Capture the cell that displays the provided text and extract its [X, Y] central coordinate. 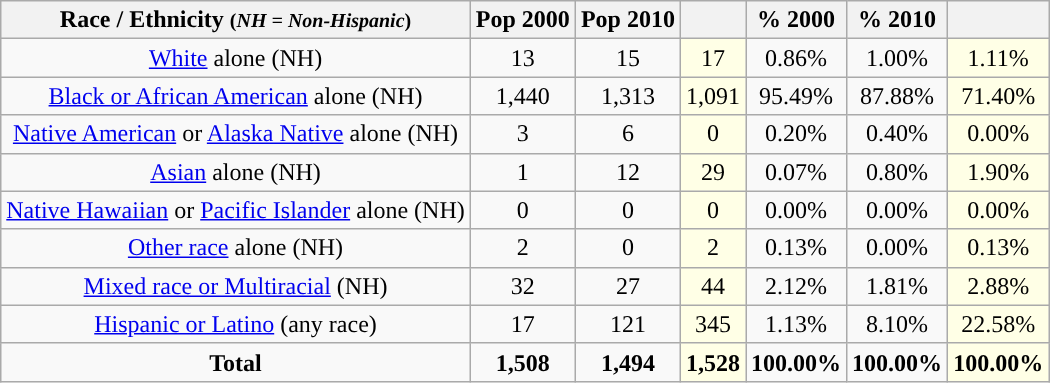
0.80% [898, 172]
1 [522, 172]
1.81% [898, 286]
White alone (NH) [236, 58]
3 [522, 134]
13 [522, 58]
1,528 [712, 362]
27 [628, 286]
71.40% [998, 96]
Pop 2010 [628, 20]
1,091 [712, 96]
Mixed race or Multiracial (NH) [236, 286]
15 [628, 58]
32 [522, 286]
Native American or Alaska Native alone (NH) [236, 134]
1,313 [628, 96]
1.13% [796, 324]
Race / Ethnicity (NH = Non-Hispanic) [236, 20]
95.49% [796, 96]
22.58% [998, 324]
0.07% [796, 172]
Pop 2000 [522, 20]
Black or African American alone (NH) [236, 96]
2.12% [796, 286]
345 [712, 324]
8.10% [898, 324]
87.88% [898, 96]
1.11% [998, 58]
Other race alone (NH) [236, 248]
2.88% [998, 286]
0.40% [898, 134]
12 [628, 172]
Total [236, 362]
% 2000 [796, 20]
Hispanic or Latino (any race) [236, 324]
0.20% [796, 134]
121 [628, 324]
% 2010 [898, 20]
1,508 [522, 362]
29 [712, 172]
Native Hawaiian or Pacific Islander alone (NH) [236, 210]
44 [712, 286]
0.86% [796, 58]
1,494 [628, 362]
1.90% [998, 172]
Asian alone (NH) [236, 172]
1,440 [522, 96]
1.00% [898, 58]
6 [628, 134]
